Find where the given text appears and provide that cell's center as (X, Y) coordinate. 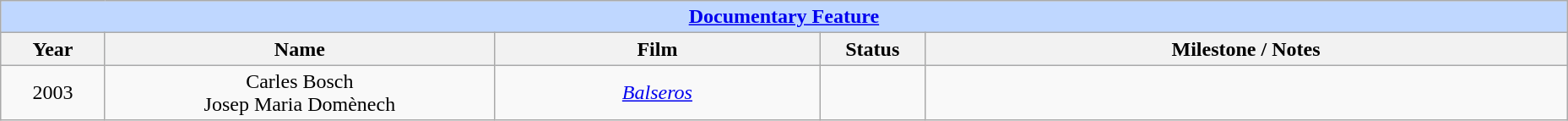
Milestone / Notes (1246, 49)
Year (53, 49)
2003 (53, 93)
Film (657, 49)
Name (299, 49)
Documentary Feature (784, 17)
Status (872, 49)
Carles BoschJosep Maria Domènech (299, 93)
Balseros (657, 93)
